Output the [x, y] coordinate of the center of the cell containing the given text.  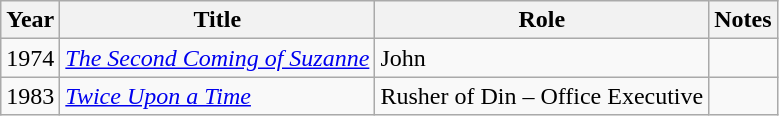
Title [218, 20]
Notes [743, 20]
Rusher of Din – Office Executive [542, 96]
John [542, 58]
Role [542, 20]
Twice Upon a Time [218, 96]
1974 [30, 58]
Year [30, 20]
The Second Coming of Suzanne [218, 58]
1983 [30, 96]
